Locate the cell with the specified text and output its [x, y] center coordinate. 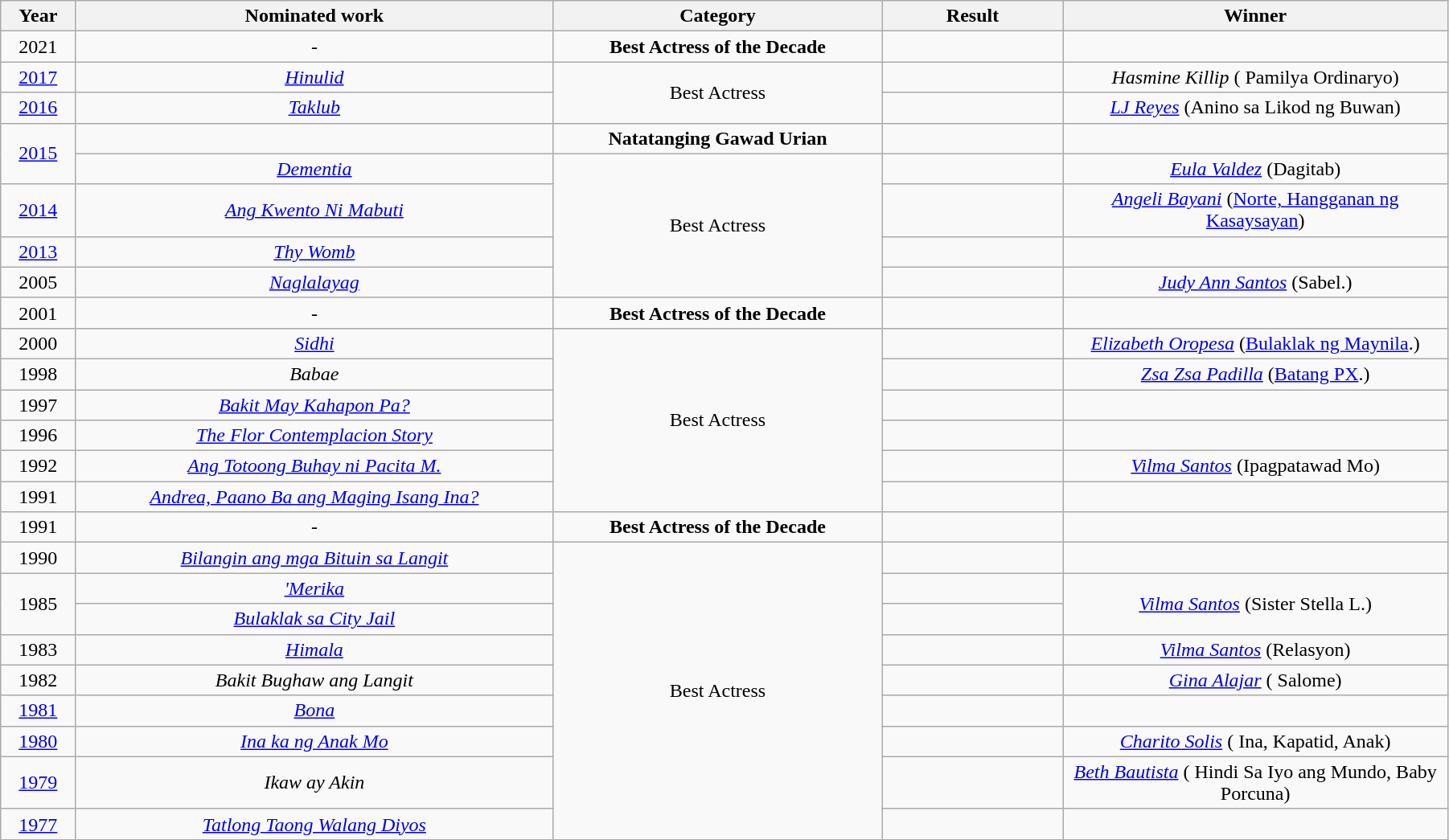
Thy Womb [314, 252]
2013 [39, 252]
Year [39, 16]
Beth Bautista ( Hindi Sa Iyo ang Mundo, Baby Porcuna) [1256, 783]
Ang Totoong Buhay ni Pacita M. [314, 466]
'Merika [314, 588]
1996 [39, 436]
2017 [39, 77]
Charito Solis ( Ina, Kapatid, Anak) [1256, 741]
Angeli Bayani (Norte, Hangganan ng Kasaysayan) [1256, 211]
Hinulid [314, 77]
2016 [39, 108]
Sidhi [314, 343]
Dementia [314, 169]
Judy Ann Santos (Sabel.) [1256, 282]
1980 [39, 741]
2015 [39, 154]
Eula Valdez (Dagitab) [1256, 169]
Bulaklak sa City Jail [314, 619]
Nominated work [314, 16]
2005 [39, 282]
Bakit Bughaw ang Langit [314, 680]
1990 [39, 558]
Ikaw ay Akin [314, 783]
Tatlong Taong Walang Diyos [314, 824]
Vilma Santos (Ipagpatawad Mo) [1256, 466]
1977 [39, 824]
1985 [39, 604]
Bilangin ang mga Bituin sa Langit [314, 558]
1992 [39, 466]
2021 [39, 47]
Category [717, 16]
Naglalayag [314, 282]
1982 [39, 680]
Natatanging Gawad Urian [717, 138]
Vilma Santos (Sister Stella L.) [1256, 604]
2014 [39, 211]
Himala [314, 649]
Vilma Santos (Relasyon) [1256, 649]
1983 [39, 649]
Zsa Zsa Padilla (Batang PX.) [1256, 374]
The Flor Contemplacion Story [314, 436]
Result [973, 16]
2000 [39, 343]
Ina ka ng Anak Mo [314, 741]
1979 [39, 783]
Andrea, Paano Ba ang Maging Isang Ina? [314, 497]
Hasmine Killip ( Pamilya Ordinaryo) [1256, 77]
1981 [39, 711]
1998 [39, 374]
Ang Kwento Ni Mabuti [314, 211]
Babae [314, 374]
Bona [314, 711]
Taklub [314, 108]
Elizabeth Oropesa (Bulaklak ng Maynila.) [1256, 343]
Winner [1256, 16]
Gina Alajar ( Salome) [1256, 680]
1997 [39, 404]
LJ Reyes (Anino sa Likod ng Buwan) [1256, 108]
2001 [39, 313]
Bakit May Kahapon Pa? [314, 404]
